Scan for the cell matching the given text and deliver its (X, Y) coordinate at center. 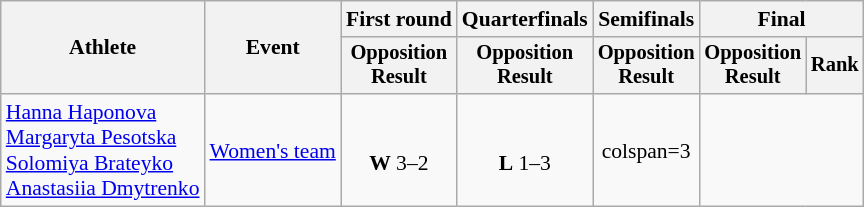
Semifinals (646, 19)
Women's team (273, 150)
Final (781, 19)
First round (399, 19)
Athlete (103, 48)
Rank (835, 66)
colspan=3 (646, 150)
Quarterfinals (525, 19)
Hanna HaponovaMargaryta PesotskaSolomiya BrateykoAnastasiia Dmytrenko (103, 150)
L 1–3 (525, 150)
Event (273, 48)
W 3–2 (399, 150)
